Extract the (x, y) coordinate from the center of the cell holding the provided text.  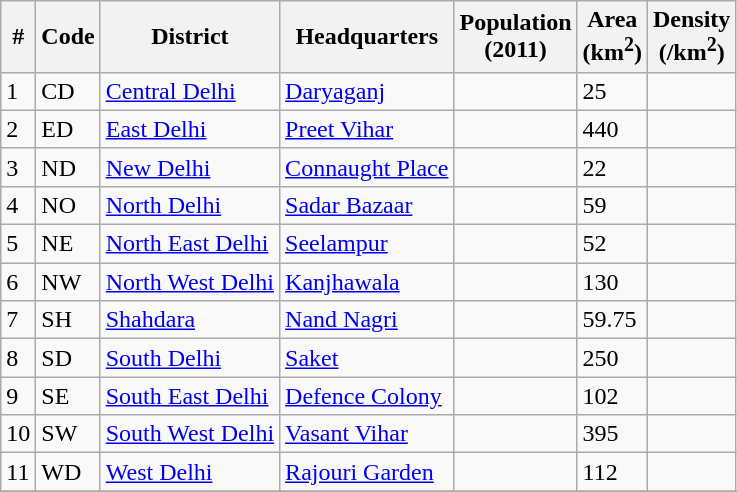
1 (18, 91)
NW (68, 282)
WD (68, 472)
Population (2011) (516, 37)
59.75 (612, 320)
South West Delhi (190, 434)
5 (18, 244)
New Delhi (190, 167)
# (18, 37)
8 (18, 358)
Saket (367, 358)
9 (18, 396)
440 (612, 129)
4 (18, 205)
South East Delhi (190, 396)
North Delhi (190, 205)
West Delhi (190, 472)
District (190, 37)
Sadar Bazaar (367, 205)
Kanjhawala (367, 282)
7 (18, 320)
Headquarters (367, 37)
Preet Vihar (367, 129)
Connaught Place (367, 167)
3 (18, 167)
22 (612, 167)
6 (18, 282)
ND (68, 167)
Vasant Vihar (367, 434)
52 (612, 244)
Nand Nagri (367, 320)
Seelampur (367, 244)
SE (68, 396)
NO (68, 205)
2 (18, 129)
11 (18, 472)
250 (612, 358)
CD (68, 91)
SD (68, 358)
East Delhi (190, 129)
Area (km2) (612, 37)
25 (612, 91)
SW (68, 434)
Shahdara (190, 320)
Code (68, 37)
ED (68, 129)
102 (612, 396)
Daryaganj (367, 91)
Defence Colony (367, 396)
Central Delhi (190, 91)
59 (612, 205)
South Delhi (190, 358)
395 (612, 434)
SH (68, 320)
112 (612, 472)
NE (68, 244)
Rajouri Garden (367, 472)
Density (/km2) (691, 37)
North East Delhi (190, 244)
130 (612, 282)
North West Delhi (190, 282)
10 (18, 434)
